Output the [x, y] coordinate of the center of the cell containing the given text.  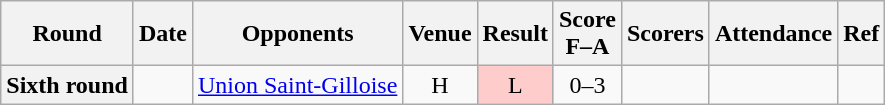
Attendance [773, 34]
Venue [440, 34]
Date [162, 34]
H [440, 85]
Sixth round [68, 85]
0–3 [587, 85]
L [515, 85]
Ref [862, 34]
Scorers [665, 34]
Result [515, 34]
Opponents [297, 34]
Union Saint-Gilloise [297, 85]
Round [68, 34]
ScoreF–A [587, 34]
